Locate the cell with the specified text and output its [x, y] center coordinate. 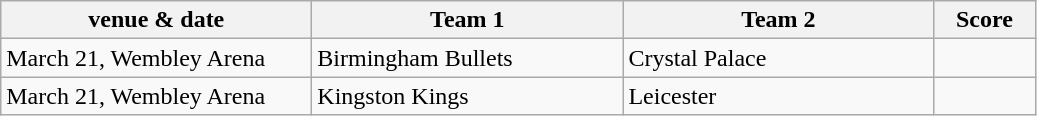
Kingston Kings [468, 96]
Score [984, 20]
Team 1 [468, 20]
Crystal Palace [778, 58]
venue & date [156, 20]
Birmingham Bullets [468, 58]
Leicester [778, 96]
Team 2 [778, 20]
